Extract the [X, Y] coordinate from the center of the cell holding the provided text.  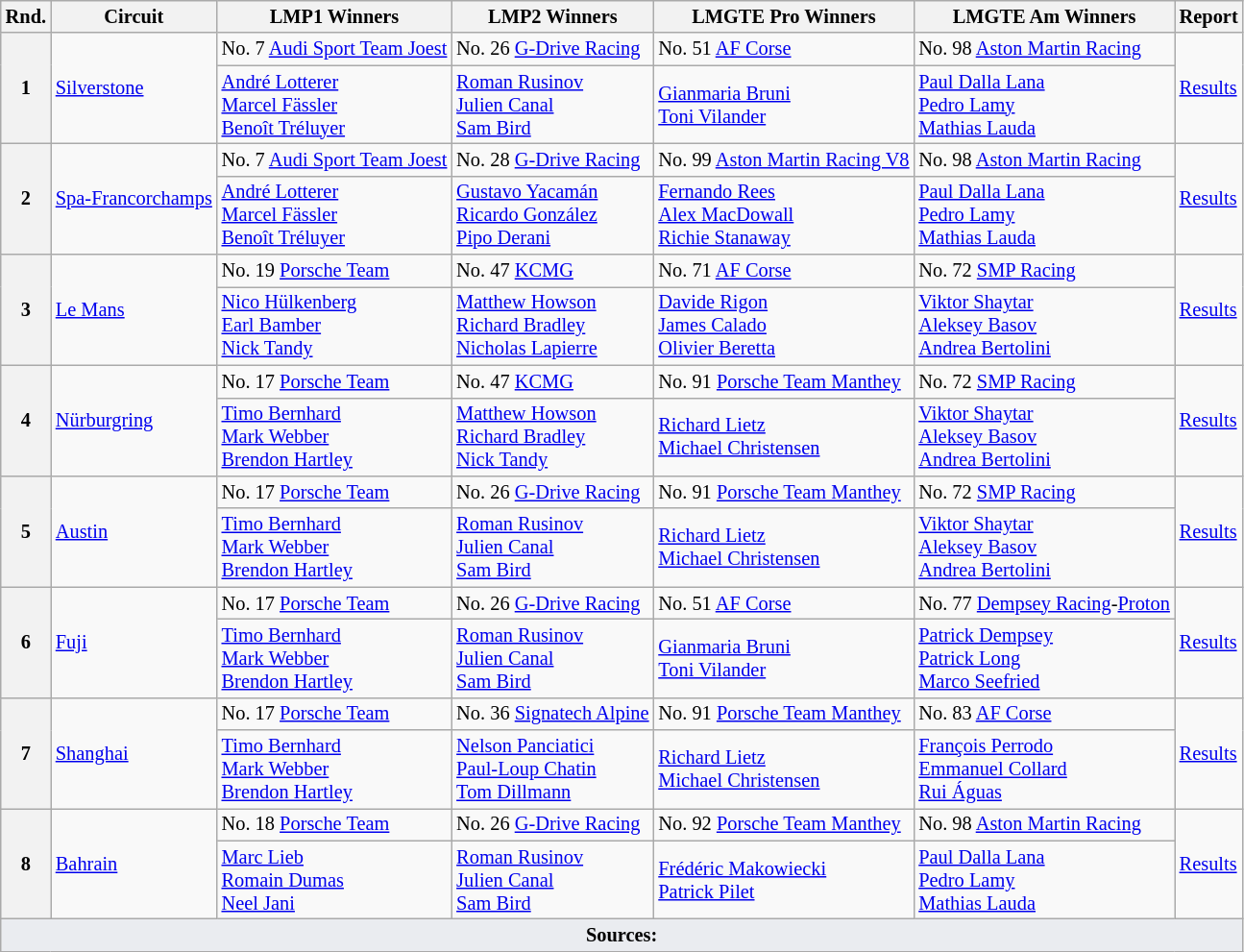
No. 77 Dempsey Racing-Proton [1043, 603]
4 [26, 421]
LMP1 Winners [334, 16]
2 [26, 198]
No. 99 Aston Martin Racing V8 [784, 159]
Davide Rigon James Calado Olivier Beretta [784, 326]
No. 71 AF Corse [784, 271]
No. 19 Porsche Team [334, 271]
Matthew Howson Richard Bradley Nicholas Lapierre [552, 326]
Rnd. [26, 16]
Silverstone [134, 88]
6 [26, 642]
Nico Hülkenberg Earl Bamber Nick Tandy [334, 326]
Le Mans [134, 309]
LMGTE Pro Winners [784, 16]
Report [1208, 16]
No. 83 AF Corse [1043, 714]
No. 92 Porsche Team Manthey [784, 824]
Fuji [134, 642]
François Perrodo Emmanuel Collard Rui Águas [1043, 769]
Shanghai [134, 753]
Circuit [134, 16]
Spa-Francorchamps [134, 198]
No. 36 Signatech Alpine [552, 714]
Sources: [622, 935]
7 [26, 753]
3 [26, 309]
Nelson Panciatici Paul-Loup Chatin Tom Dillmann [552, 769]
No. 18 Porsche Team [334, 824]
1 [26, 88]
Marc Lieb Romain Dumas Neel Jani [334, 880]
Frédéric Makowiecki Patrick Pilet [784, 880]
Patrick Dempsey Patrick Long Marco Seefried [1043, 658]
Nürburgring [134, 421]
Austin [134, 530]
No. 28 G-Drive Racing [552, 159]
Bahrain [134, 863]
LMP2 Winners [552, 16]
8 [26, 863]
Fernando Rees Alex MacDowall Richie Stanaway [784, 215]
Matthew Howson Richard Bradley Nick Tandy [552, 437]
5 [26, 530]
LMGTE Am Winners [1043, 16]
Gustavo Yacamán Ricardo González Pipo Derani [552, 215]
